Detect which cell encompasses the target text, then output its [X, Y] center coordinate. 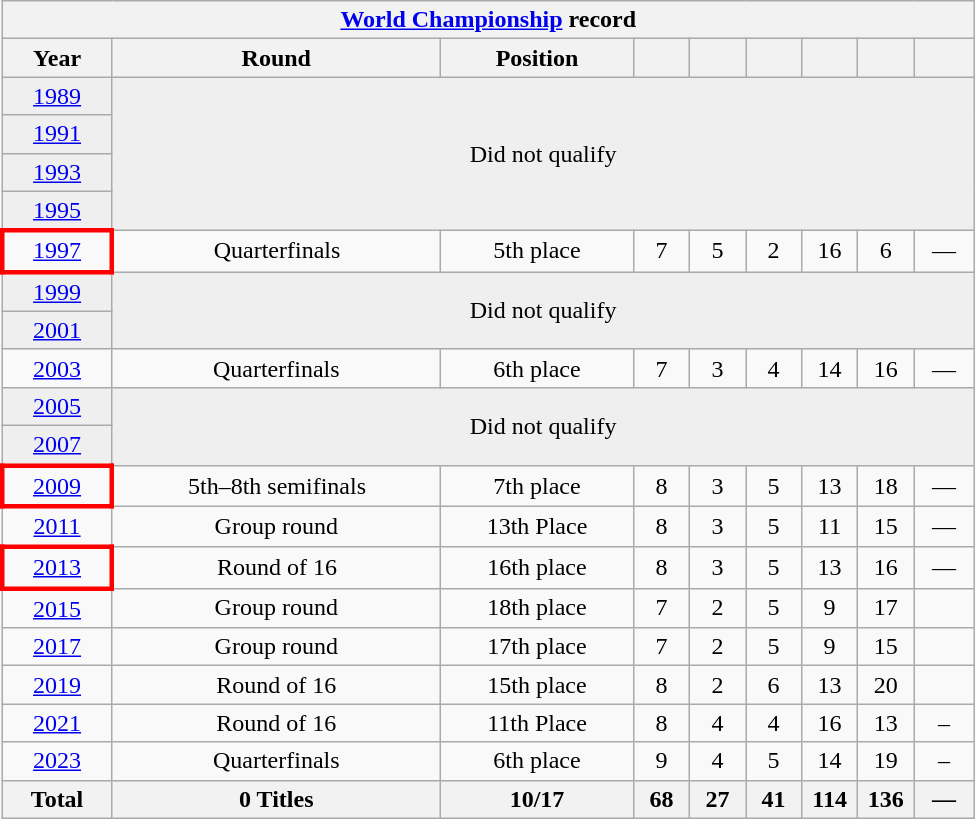
16th place [538, 568]
7th place [538, 486]
1995 [57, 211]
2021 [57, 723]
114 [830, 799]
13th Place [538, 526]
18th place [538, 608]
2007 [57, 445]
20 [886, 685]
2023 [57, 761]
1999 [57, 292]
41 [774, 799]
1991 [57, 134]
Round [276, 58]
27 [717, 799]
2001 [57, 330]
World Championship record [488, 20]
18 [886, 486]
2005 [57, 406]
10/17 [538, 799]
Year [57, 58]
17th place [538, 647]
2019 [57, 685]
5th place [538, 252]
2003 [57, 368]
11th Place [538, 723]
Total [57, 799]
68 [661, 799]
17 [886, 608]
11 [830, 526]
1989 [57, 96]
2009 [57, 486]
0 Titles [276, 799]
Position [538, 58]
2017 [57, 647]
2011 [57, 526]
15th place [538, 685]
2013 [57, 568]
2015 [57, 608]
1997 [57, 252]
136 [886, 799]
1993 [57, 172]
5th–8th semifinals [276, 486]
19 [886, 761]
